Identify which cell holds the provided text, then report its (x, y) central coordinate. 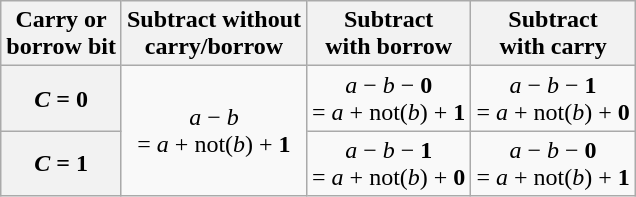
Subtractwith borrow (389, 34)
C = 0 (62, 98)
a − b= a + not(b) + 1 (214, 131)
C = 1 (62, 164)
Carry orborrow bit (62, 34)
Subtract withoutcarry/borrow (214, 34)
Subtractwith carry (553, 34)
